Detect which cell encompasses the target text, then output its (x, y) center coordinate. 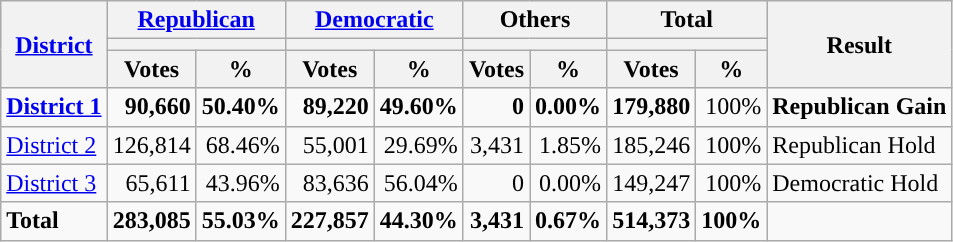
Republican (196, 20)
179,880 (652, 107)
227,857 (330, 221)
Others (534, 20)
44.30% (418, 221)
District 2 (54, 145)
56.04% (418, 183)
514,373 (652, 221)
283,085 (152, 221)
68.46% (240, 145)
District (54, 44)
49.60% (418, 107)
29.69% (418, 145)
149,247 (652, 183)
0.67% (568, 221)
89,220 (330, 107)
District 3 (54, 183)
Republican Hold (860, 145)
55,001 (330, 145)
Democratic (374, 20)
1.85% (568, 145)
65,611 (152, 183)
Result (860, 44)
55.03% (240, 221)
90,660 (152, 107)
83,636 (330, 183)
Republican Gain (860, 107)
Democratic Hold (860, 183)
43.96% (240, 183)
185,246 (652, 145)
District 1 (54, 107)
126,814 (152, 145)
50.40% (240, 107)
